Pinpoint the cell where the given text exists, returning its (x, y) midpoint coordinate. 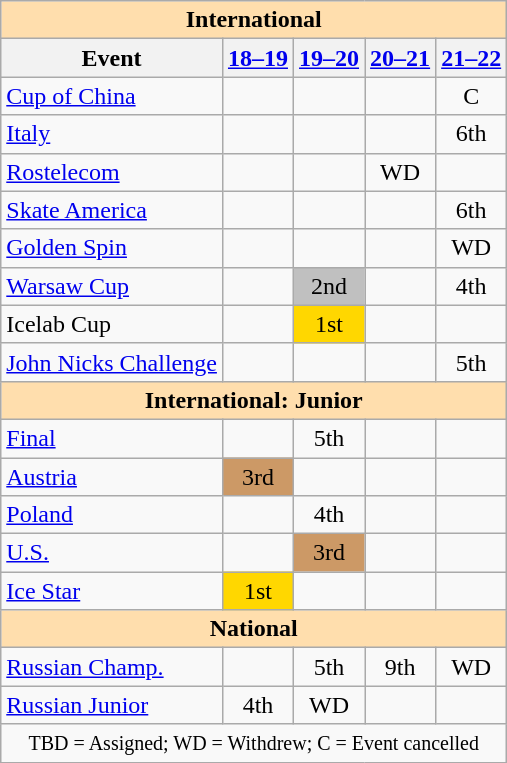
John Nicks Challenge (112, 362)
U.S. (112, 553)
Cup of China (112, 96)
9th (400, 667)
National (254, 629)
Italy (112, 134)
Russian Junior (112, 705)
Final (112, 438)
Ice Star (112, 591)
C (472, 96)
Icelab Cup (112, 324)
Skate America (112, 210)
21–22 (472, 58)
20–21 (400, 58)
18–19 (258, 58)
International: Junior (254, 400)
2nd (330, 286)
19–20 (330, 58)
Event (112, 58)
Warsaw Cup (112, 286)
Poland (112, 515)
Rostelecom (112, 172)
International (254, 20)
TBD = Assigned; WD = Withdrew; C = Event cancelled (254, 743)
Russian Champ. (112, 667)
Austria (112, 477)
Golden Spin (112, 248)
